Detect which cell encompasses the target text, then output its [X, Y] center coordinate. 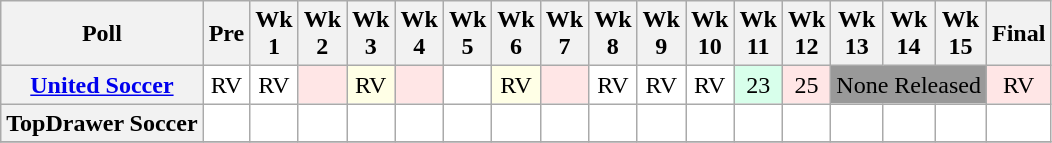
Final [1018, 34]
United Soccer [102, 85]
Wk9 [661, 34]
Wk10 [710, 34]
Wk2 [322, 34]
Wk15 [961, 34]
23 [758, 85]
TopDrawer Soccer [102, 123]
Wk12 [806, 34]
Wk11 [758, 34]
25 [806, 85]
Wk13 [857, 34]
Wk4 [419, 34]
Wk3 [371, 34]
Pre [226, 34]
Wk14 [909, 34]
Wk6 [516, 34]
Wk1 [274, 34]
Wk7 [564, 34]
Poll [102, 34]
None Released [909, 85]
Wk8 [613, 34]
Wk5 [467, 34]
